Find where the given text appears and provide that cell's center as (X, Y) coordinate. 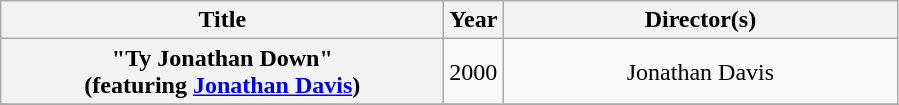
Year (474, 20)
Jonathan Davis (700, 72)
2000 (474, 72)
"Ty Jonathan Down"(featuring Jonathan Davis) (222, 72)
Title (222, 20)
Director(s) (700, 20)
